Scan for the cell matching the given text and deliver its (x, y) coordinate at center. 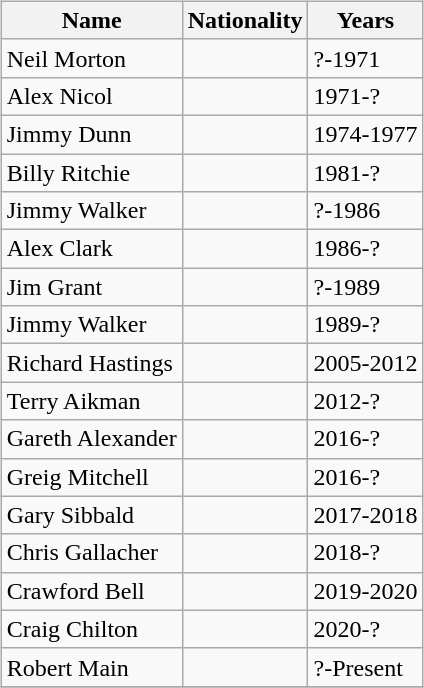
1974-1977 (366, 134)
Crawford Bell (92, 591)
Alex Clark (92, 249)
2018-? (366, 553)
?-Present (366, 667)
?-1986 (366, 211)
2017-2018 (366, 515)
1981-? (366, 173)
2020-? (366, 629)
Jimmy Dunn (92, 134)
Years (366, 20)
Gareth Alexander (92, 439)
Billy Ritchie (92, 173)
2005-2012 (366, 363)
1989-? (366, 325)
Robert Main (92, 667)
?-1989 (366, 287)
Nationality (245, 20)
Terry Aikman (92, 401)
2012-? (366, 401)
?-1971 (366, 58)
2019-2020 (366, 591)
Greig Mitchell (92, 477)
Jim Grant (92, 287)
Craig Chilton (92, 629)
1971-? (366, 96)
1986-? (366, 249)
Chris Gallacher (92, 553)
Gary Sibbald (92, 515)
Alex Nicol (92, 96)
Richard Hastings (92, 363)
Neil Morton (92, 58)
Name (92, 20)
